Provide the (X, Y) coordinate of the cell's center where the given text is located.  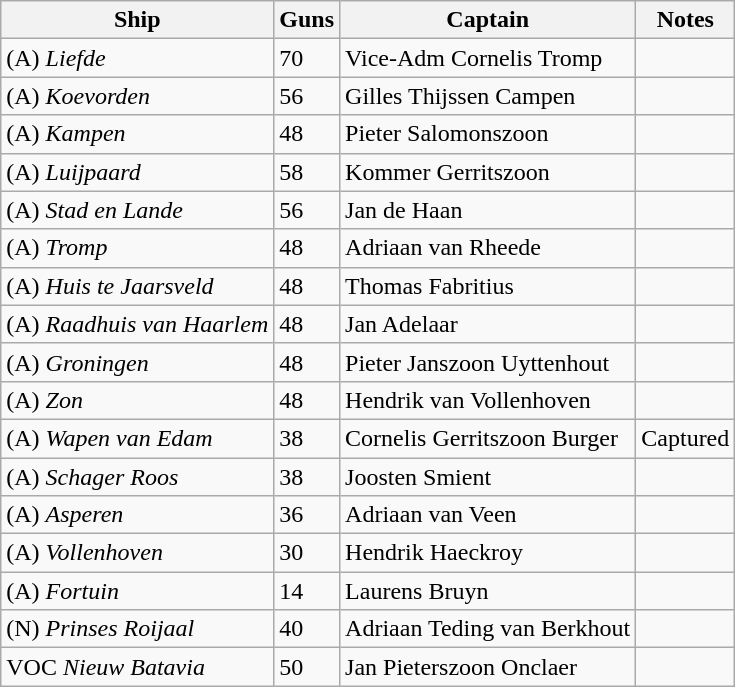
Pieter Salomonszoon (488, 134)
Adriaan van Veen (488, 515)
(A) Stad en Lande (138, 210)
(A) Koevorden (138, 96)
(A) Wapen van Edam (138, 438)
58 (307, 172)
Notes (686, 20)
Jan de Haan (488, 210)
(N) Prinses Roijaal (138, 629)
(A) Schager Roos (138, 477)
Hendrik Haeckroy (488, 553)
Hendrik van Vollenhoven (488, 400)
40 (307, 629)
(A) Raadhuis van Haarlem (138, 324)
70 (307, 58)
Captured (686, 438)
Guns (307, 20)
36 (307, 515)
Thomas Fabritius (488, 286)
Ship (138, 20)
Joosten Smient (488, 477)
Adriaan van Rheede (488, 248)
(A) Zon (138, 400)
50 (307, 667)
Kommer Gerritszoon (488, 172)
Gilles Thijssen Campen (488, 96)
(A) Asperen (138, 515)
(A) Huis te Jaarsveld (138, 286)
(A) Fortuin (138, 591)
(A) Groningen (138, 362)
Laurens Bruyn (488, 591)
(A) Kampen (138, 134)
Cornelis Gerritszoon Burger (488, 438)
30 (307, 553)
Jan Pieterszoon Onclaer (488, 667)
(A) Tromp (138, 248)
Pieter Janszoon Uyttenhout (488, 362)
Jan Adelaar (488, 324)
Vice-Adm Cornelis Tromp (488, 58)
VOC Nieuw Batavia (138, 667)
(A) Vollenhoven (138, 553)
Adriaan Teding van Berkhout (488, 629)
(A) Luijpaard (138, 172)
Captain (488, 20)
14 (307, 591)
(A) Liefde (138, 58)
